Pinpoint the cell where the given text exists, returning its (X, Y) midpoint coordinate. 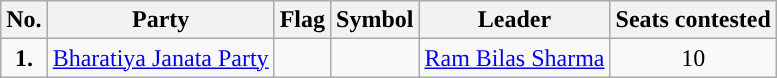
Ram Bilas Sharma (514, 58)
Flag (302, 20)
Party (160, 20)
Leader (514, 20)
10 (693, 58)
Seats contested (693, 20)
Symbol (375, 20)
1. (24, 58)
No. (24, 20)
Bharatiya Janata Party (160, 58)
